Return (X, Y) of the center of cell containing provided text 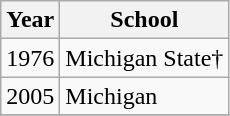
School (144, 20)
1976 (30, 58)
Michigan State† (144, 58)
Michigan (144, 96)
2005 (30, 96)
Year (30, 20)
